Extract the (X, Y) coordinate from the center of the cell holding the provided text.  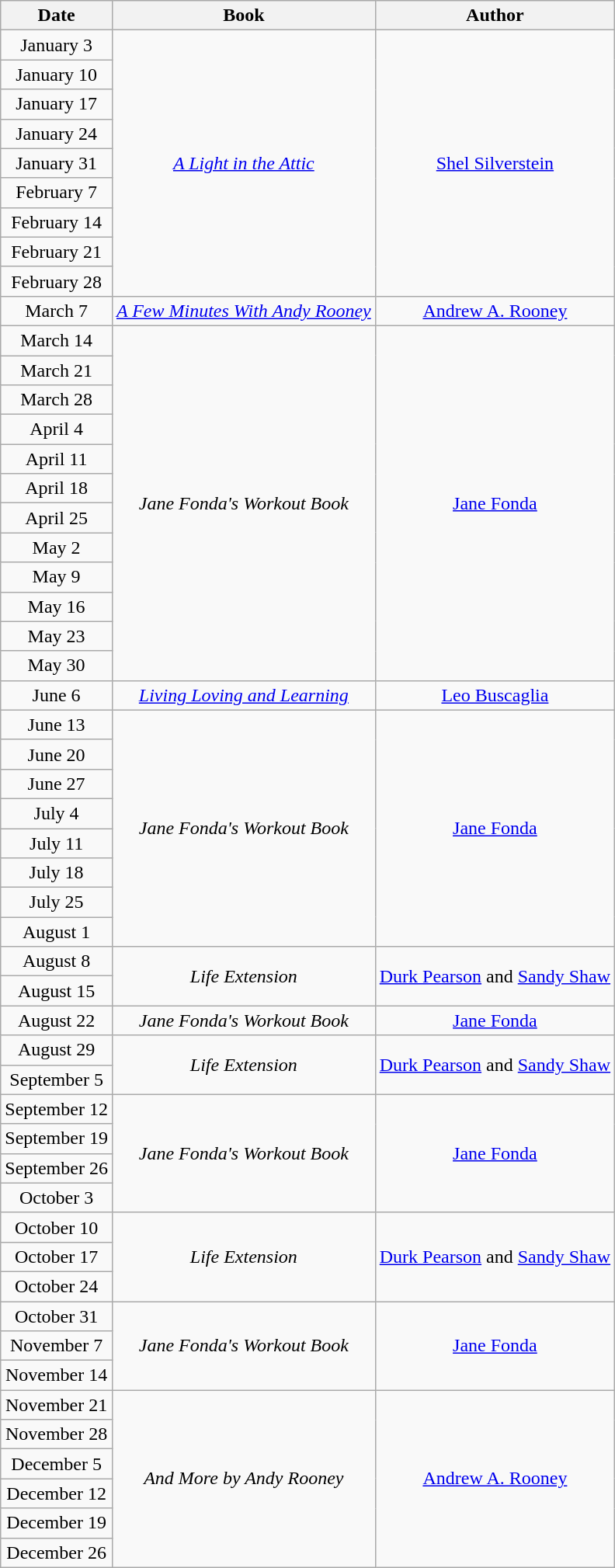
January 24 (57, 134)
November 14 (57, 1375)
September 19 (57, 1139)
October 31 (57, 1316)
June 6 (57, 695)
October 24 (57, 1286)
December 5 (57, 1464)
July 11 (57, 843)
Book (244, 16)
May 23 (57, 636)
April 11 (57, 459)
April 18 (57, 488)
March 28 (57, 400)
February 28 (57, 281)
January 17 (57, 104)
August 1 (57, 932)
Author (495, 16)
March 14 (57, 340)
February 7 (57, 193)
December 26 (57, 1552)
April 4 (57, 429)
May 16 (57, 607)
Shel Silverstein (495, 163)
September 12 (57, 1109)
January 10 (57, 75)
February 21 (57, 252)
A Light in the Attic (244, 163)
January 3 (57, 45)
November 7 (57, 1346)
October 3 (57, 1198)
Date (57, 16)
Living Loving and Learning (244, 695)
June 20 (57, 754)
July 25 (57, 902)
April 25 (57, 518)
July 18 (57, 873)
November 21 (57, 1405)
July 4 (57, 813)
March 21 (57, 370)
November 28 (57, 1434)
January 31 (57, 163)
August 8 (57, 961)
June 27 (57, 784)
September 26 (57, 1168)
May 2 (57, 548)
October 10 (57, 1227)
August 15 (57, 991)
May 30 (57, 666)
May 9 (57, 577)
March 7 (57, 311)
February 14 (57, 222)
September 5 (57, 1080)
August 29 (57, 1050)
December 12 (57, 1493)
June 13 (57, 725)
A Few Minutes With Andy Rooney (244, 311)
October 17 (57, 1257)
December 19 (57, 1523)
Leo Buscaglia (495, 695)
August 22 (57, 1020)
And More by Andy Rooney (244, 1479)
